Scan for the cell matching the given text and deliver its (X, Y) coordinate at center. 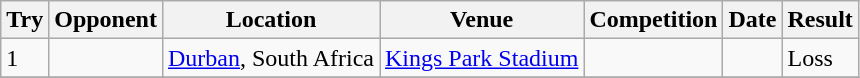
Try (25, 20)
Kings Park Stadium (482, 58)
Opponent (106, 20)
Durban, South Africa (270, 58)
Location (270, 20)
Date (752, 20)
Competition (654, 20)
Venue (482, 20)
Loss (820, 58)
1 (25, 58)
Result (820, 20)
